Scan for the cell matching the given text and deliver its [x, y] coordinate at center. 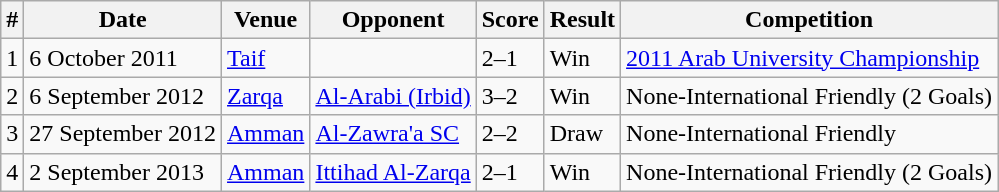
1 [12, 58]
Competition [810, 20]
# [12, 20]
Al-Arabi (Irbid) [393, 96]
Zarqa [266, 96]
None-International Friendly [810, 134]
3–2 [510, 96]
6 September 2012 [123, 96]
Score [510, 20]
Opponent [393, 20]
3 [12, 134]
2–2 [510, 134]
2011 Arab University Championship [810, 58]
Ittihad Al-Zarqa [393, 172]
Draw [582, 134]
Result [582, 20]
Al-Zawra'a SC [393, 134]
Taif [266, 58]
6 October 2011 [123, 58]
2 [12, 96]
4 [12, 172]
2 September 2013 [123, 172]
Venue [266, 20]
27 September 2012 [123, 134]
Date [123, 20]
